Find where the given text appears and provide that cell's center as [X, Y] coordinate. 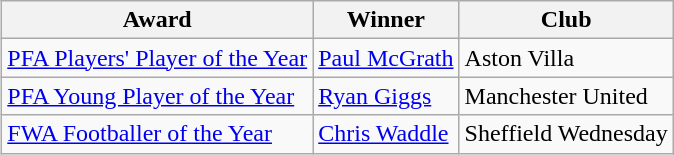
Club [566, 20]
Aston Villa [566, 58]
Winner [386, 20]
Sheffield Wednesday [566, 134]
Award [158, 20]
Paul McGrath [386, 58]
Manchester United [566, 96]
FWA Footballer of the Year [158, 134]
PFA Young Player of the Year [158, 96]
Chris Waddle [386, 134]
Ryan Giggs [386, 96]
PFA Players' Player of the Year [158, 58]
